Search for the cell housing the specified text and yield its [X, Y] center coordinate. 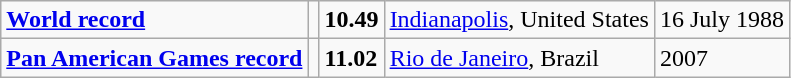
11.02 [352, 58]
Pan American Games record [154, 58]
Indianapolis, United States [519, 20]
16 July 1988 [722, 20]
10.49 [352, 20]
World record [154, 20]
2007 [722, 58]
Rio de Janeiro, Brazil [519, 58]
